Detect which cell encompasses the target text, then output its (x, y) center coordinate. 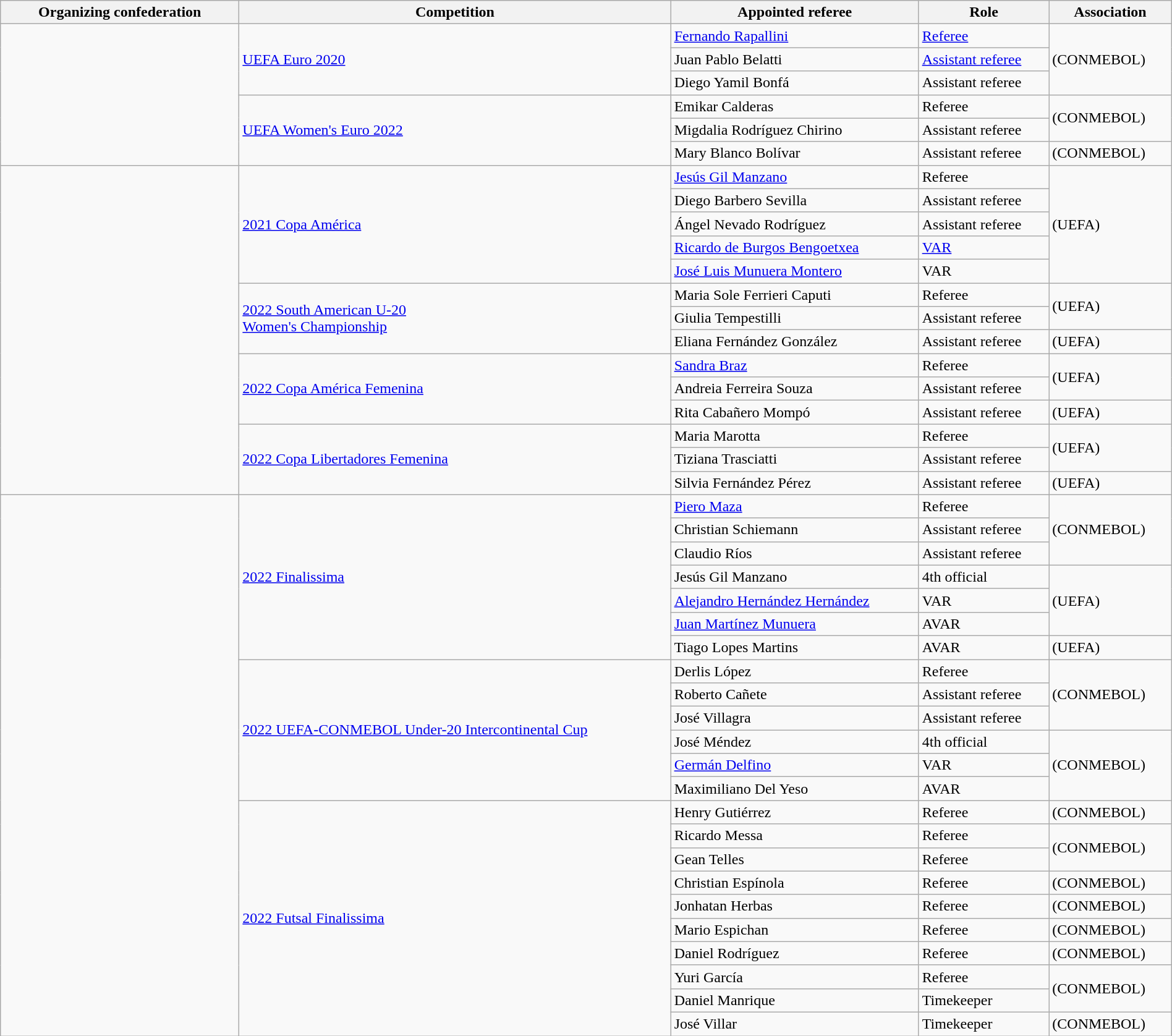
Silvia Fernández Pérez (795, 483)
José Villar (795, 1024)
Tiago Lopes Martins (795, 647)
Rita Cabañero Mompó (795, 412)
Germán Delfino (795, 765)
2022 Copa Libertadores Femenina (455, 459)
Role (984, 12)
Derlis López (795, 671)
2021 Copa América (455, 224)
Competition (455, 12)
Juan Martínez Munuera (795, 624)
2022 South American U-20Women's Championship (455, 318)
Maria Marotta (795, 436)
Piero Maza (795, 506)
Christian Schiemann (795, 530)
Andreia Ferreira Souza (795, 389)
Maria Sole Ferrieri Caputi (795, 295)
Jonhatan Herbas (795, 906)
Fernando Rapallini (795, 36)
Giulia Tempestilli (795, 318)
Ángel Nevado Rodríguez (795, 224)
Association (1110, 12)
José Méndez (795, 742)
Gean Telles (795, 859)
Yuri García (795, 977)
Maximiliano Del Yeso (795, 789)
Claudio Ríos (795, 553)
UEFA Euro 2020 (455, 59)
2022 Copa América Femenina (455, 389)
Organizing confederation (120, 12)
Ricardo Messa (795, 836)
José Luis Munuera Montero (795, 271)
Migdalia Rodríguez Chirino (795, 130)
Juan Pablo Belatti (795, 59)
Diego Barbero Sevilla (795, 200)
José Villagra (795, 718)
Sandra Braz (795, 365)
Ricardo de Burgos Bengoetxea (795, 247)
2022 Finalissima (455, 577)
Henry Gutiérrez (795, 812)
Mario Espichan (795, 930)
Roberto Cañete (795, 695)
Daniel Rodríguez (795, 953)
2022 Futsal Finalissima (455, 919)
Mary Blanco Bolívar (795, 153)
Diego Yamil Bonfá (795, 83)
Alejandro Hernández Hernández (795, 600)
Emikar Calderas (795, 106)
Daniel Manrique (795, 1000)
Tiziana Trasciatti (795, 459)
2022 UEFA-CONMEBOL Under-20 Intercontinental Cup (455, 729)
UEFA Women's Euro 2022 (455, 130)
Appointed referee (795, 12)
Eliana Fernández González (795, 342)
Christian Espínola (795, 883)
